Find where the given text appears and provide that cell's center as [x, y] coordinate. 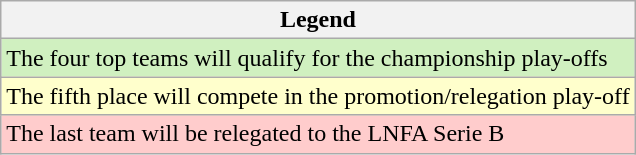
The last team will be relegated to the LNFA Serie B [318, 134]
The four top teams will qualify for the championship play-offs [318, 58]
Legend [318, 20]
The fifth place will compete in the promotion/relegation play-off [318, 96]
